Capture the cell that displays the provided text and extract its (x, y) central coordinate. 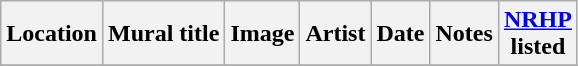
NRHPlisted (538, 34)
Date (400, 34)
Mural title (163, 34)
Artist (336, 34)
Location (52, 34)
Image (262, 34)
Notes (464, 34)
